Return the (x, y) coordinate for the center point of the cell that contains the specified text.  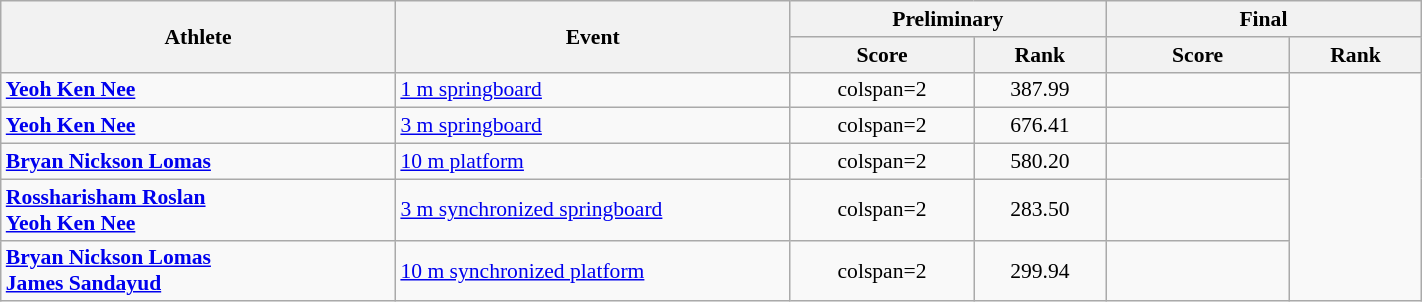
1 m springboard (592, 90)
Final (1264, 19)
10 m platform (592, 162)
387.99 (1040, 90)
Bryan Nickson Lomas (198, 162)
676.41 (1040, 126)
Rossharisham RoslanYeoh Ken Nee (198, 210)
Athlete (198, 36)
299.94 (1040, 270)
283.50 (1040, 210)
3 m springboard (592, 126)
Event (592, 36)
10 m synchronized platform (592, 270)
Bryan Nickson LomasJames Sandayud (198, 270)
580.20 (1040, 162)
3 m synchronized springboard (592, 210)
Preliminary (948, 19)
